Identify which cell holds the provided text, then report its (x, y) central coordinate. 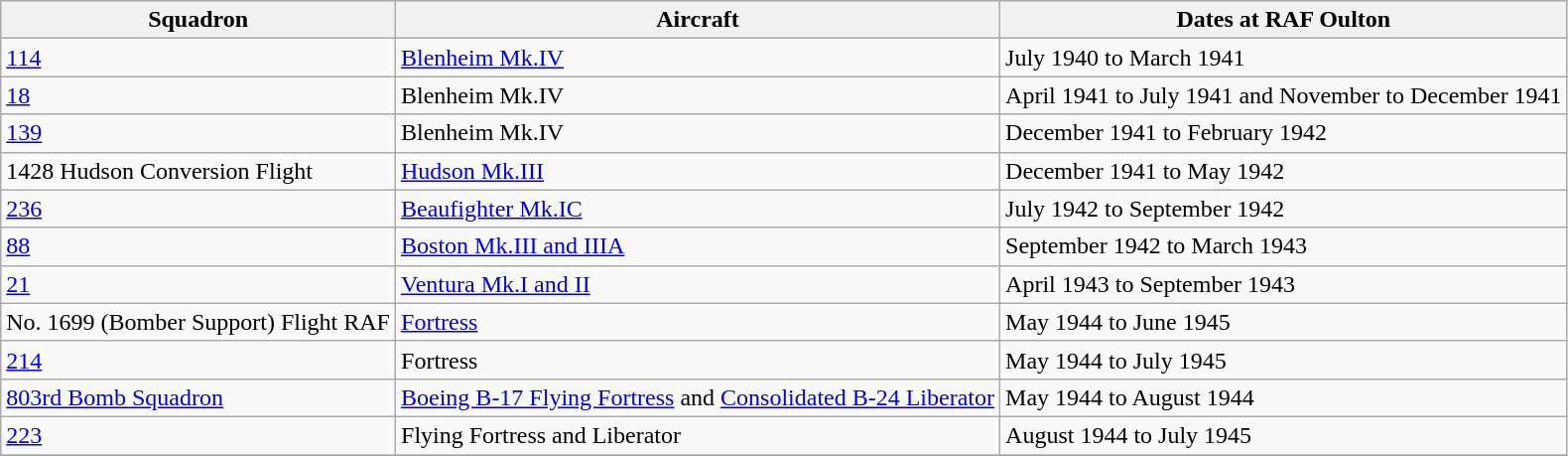
August 1944 to July 1945 (1284, 435)
May 1944 to June 1945 (1284, 322)
223 (198, 435)
21 (198, 284)
139 (198, 133)
1428 Hudson Conversion Flight (198, 171)
May 1944 to July 1945 (1284, 360)
December 1941 to February 1942 (1284, 133)
No. 1699 (Bomber Support) Flight RAF (198, 322)
July 1942 to September 1942 (1284, 209)
Squadron (198, 20)
Aircraft (699, 20)
88 (198, 246)
Flying Fortress and Liberator (699, 435)
Boston Mk.III and IIIA (699, 246)
Beaufighter Mk.IC (699, 209)
18 (198, 95)
Hudson Mk.III (699, 171)
Ventura Mk.I and II (699, 284)
April 1941 to July 1941 and November to December 1941 (1284, 95)
April 1943 to September 1943 (1284, 284)
July 1940 to March 1941 (1284, 58)
236 (198, 209)
114 (198, 58)
214 (198, 360)
Dates at RAF Oulton (1284, 20)
Boeing B-17 Flying Fortress and Consolidated B-24 Liberator (699, 397)
803rd Bomb Squadron (198, 397)
September 1942 to March 1943 (1284, 246)
May 1944 to August 1944 (1284, 397)
December 1941 to May 1942 (1284, 171)
